Find where the given text appears and provide that cell's center as [X, Y] coordinate. 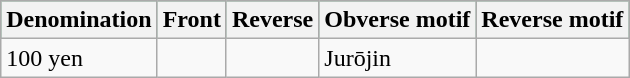
Denomination [79, 20]
Reverse motif [552, 20]
Jurōjin [398, 58]
Reverse [272, 20]
100 yen [79, 58]
Obverse motif [398, 20]
Front [192, 20]
